Pinpoint the cell where the given text exists, returning its [X, Y] midpoint coordinate. 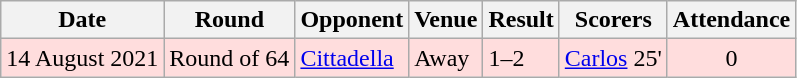
Cittadella [352, 58]
Scorers [613, 20]
Round of 64 [230, 58]
14 August 2021 [82, 58]
Venue [446, 20]
Opponent [352, 20]
Away [446, 58]
0 [731, 58]
1–2 [521, 58]
Round [230, 20]
Attendance [731, 20]
Carlos 25' [613, 58]
Result [521, 20]
Date [82, 20]
